Locate the cell with the specified text and output its [x, y] center coordinate. 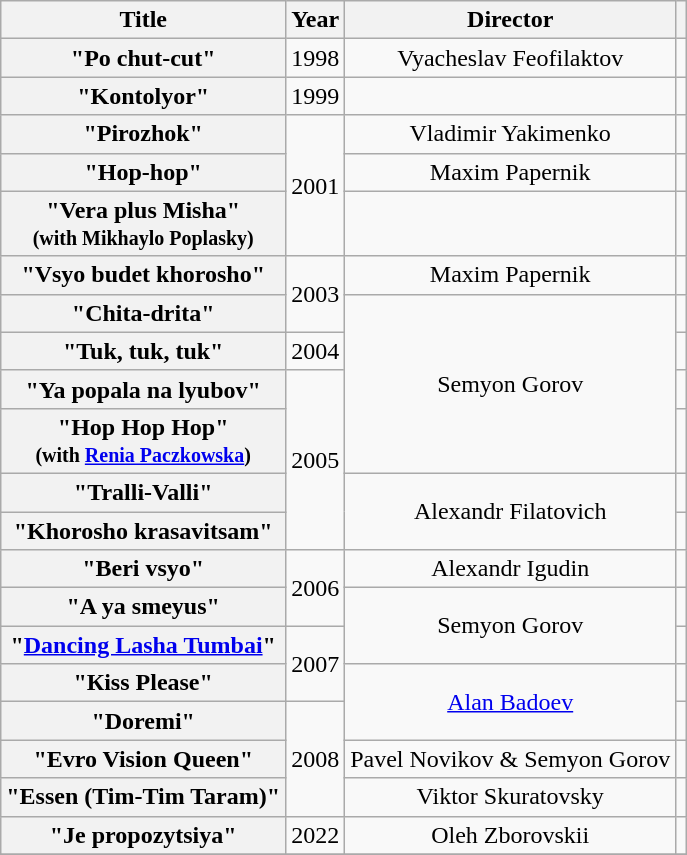
2022 [316, 835]
Viktor Skuratovsky [510, 797]
"Hop-hop" [144, 172]
2005 [316, 460]
"Pirozhok" [144, 134]
"Vsyo budet khorosho" [144, 275]
"A ya smeyus" [144, 607]
1998 [316, 58]
"Vera plus Misha" (with Mikhaylo Poplasky) [144, 224]
Oleh Zborovskii [510, 835]
Pavel Novikov & Semyon Gorov [510, 759]
"Chita-drita" [144, 313]
"Ya popala na lyubov" [144, 389]
"Dancing Lasha Tumbai" [144, 645]
Vyacheslav Feofilaktov [510, 58]
Alexandr Filatovich [510, 511]
"Khorosho krasavitsam" [144, 531]
2001 [316, 186]
Year [316, 20]
Alan Badoev [510, 702]
"Essen (Tim-Tim Taram)" [144, 797]
"Beri vsyo" [144, 569]
"Doremi" [144, 721]
Director [510, 20]
Title [144, 20]
Alexandr Igudin [510, 569]
1999 [316, 96]
"Kontolyor" [144, 96]
"Кiss Please" [144, 683]
2008 [316, 759]
"Po chut-cut" [144, 58]
2003 [316, 294]
"Tuk, tuk, tuk" [144, 351]
"Hop Hop Hop" (with Renia Paczkowska) [144, 440]
"Evro Vision Queen" [144, 759]
2007 [316, 664]
Vladimir Yakimenko [510, 134]
2006 [316, 588]
"Tralli-Valli" [144, 492]
"Je propozytsiya" [144, 835]
2004 [316, 351]
